Return (x, y) of the center of cell containing provided text 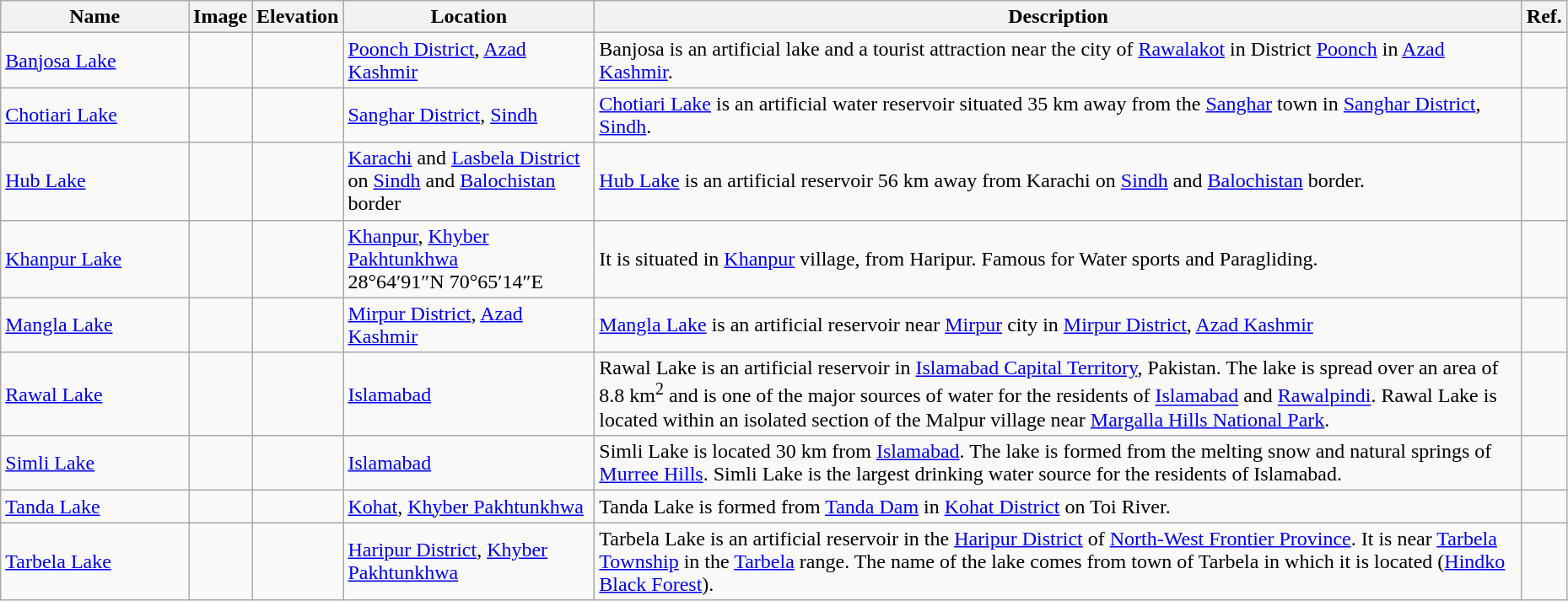
Chotiari Lake is an artificial water reservoir situated 35 km away from the Sanghar town in Sanghar District, Sindh. (1058, 115)
Simli Lake (94, 464)
Hub Lake is an artificial reservoir 56 km away from Karachi on Sindh and Balochistan border. (1058, 181)
Sanghar District, Sindh (469, 115)
Hub Lake (94, 181)
Banjosa Lake (94, 61)
Rawal Lake (94, 394)
Ref. (1544, 17)
Location (469, 17)
Poonch District, Azad Kashmir (469, 61)
Chotiari Lake (94, 115)
Mirpur District, Azad Kashmir (469, 325)
Elevation (298, 17)
Tarbela Lake (94, 561)
Tanda Lake is formed from Tanda Dam in Kohat District on Toi River. (1058, 507)
Mangla Lake (94, 325)
Haripur District, Khyber Pakhtunkhwa (469, 561)
Name (94, 17)
Image (221, 17)
Khanpur Lake (94, 259)
Mangla Lake is an artificial reservoir near Mirpur city in Mirpur District, Azad Kashmir (1058, 325)
Banjosa is an artificial lake and a tourist attraction near the city of Rawalakot in District Poonch in Azad Kashmir. (1058, 61)
Karachi and Lasbela District on Sindh and Balochistan border (469, 181)
It is situated in Khanpur village, from Haripur. Famous for Water sports and Paragliding. (1058, 259)
Description (1058, 17)
Khanpur, Khyber Pakhtunkhwa28°64′91″N 70°65′14″E (469, 259)
Tanda Lake (94, 507)
Kohat, Khyber Pakhtunkhwa (469, 507)
